Return the [X, Y] coordinate for the center point of the cell that contains the specified text.  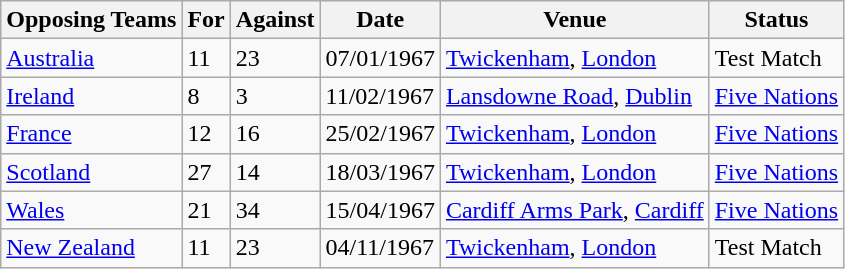
16 [275, 134]
25/02/1967 [380, 134]
Australia [92, 58]
New Zealand [92, 248]
12 [206, 134]
3 [275, 96]
Lansdowne Road, Dublin [574, 96]
04/11/1967 [380, 248]
Against [275, 20]
14 [275, 172]
18/03/1967 [380, 172]
27 [206, 172]
France [92, 134]
Wales [92, 210]
Status [776, 20]
Date [380, 20]
Cardiff Arms Park, Cardiff [574, 210]
Ireland [92, 96]
11/02/1967 [380, 96]
21 [206, 210]
8 [206, 96]
Opposing Teams [92, 20]
Scotland [92, 172]
15/04/1967 [380, 210]
For [206, 20]
Venue [574, 20]
07/01/1967 [380, 58]
34 [275, 210]
